Capture the cell that displays the provided text and extract its (X, Y) central coordinate. 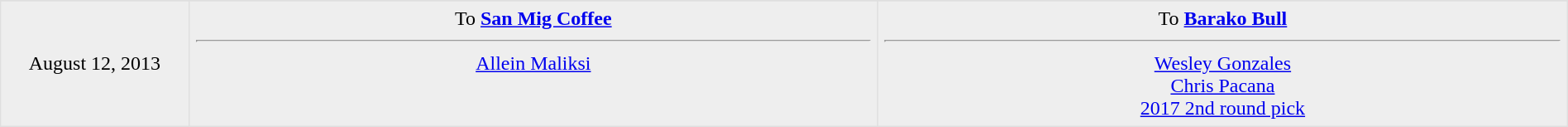
To San Mig CoffeeAllein Maliksi (533, 64)
To Barako BullWesley Gonzales Chris Pacana 2017 2nd round pick (1223, 64)
August 12, 2013 (94, 64)
